Scan for the cell matching the given text and deliver its [x, y] coordinate at center. 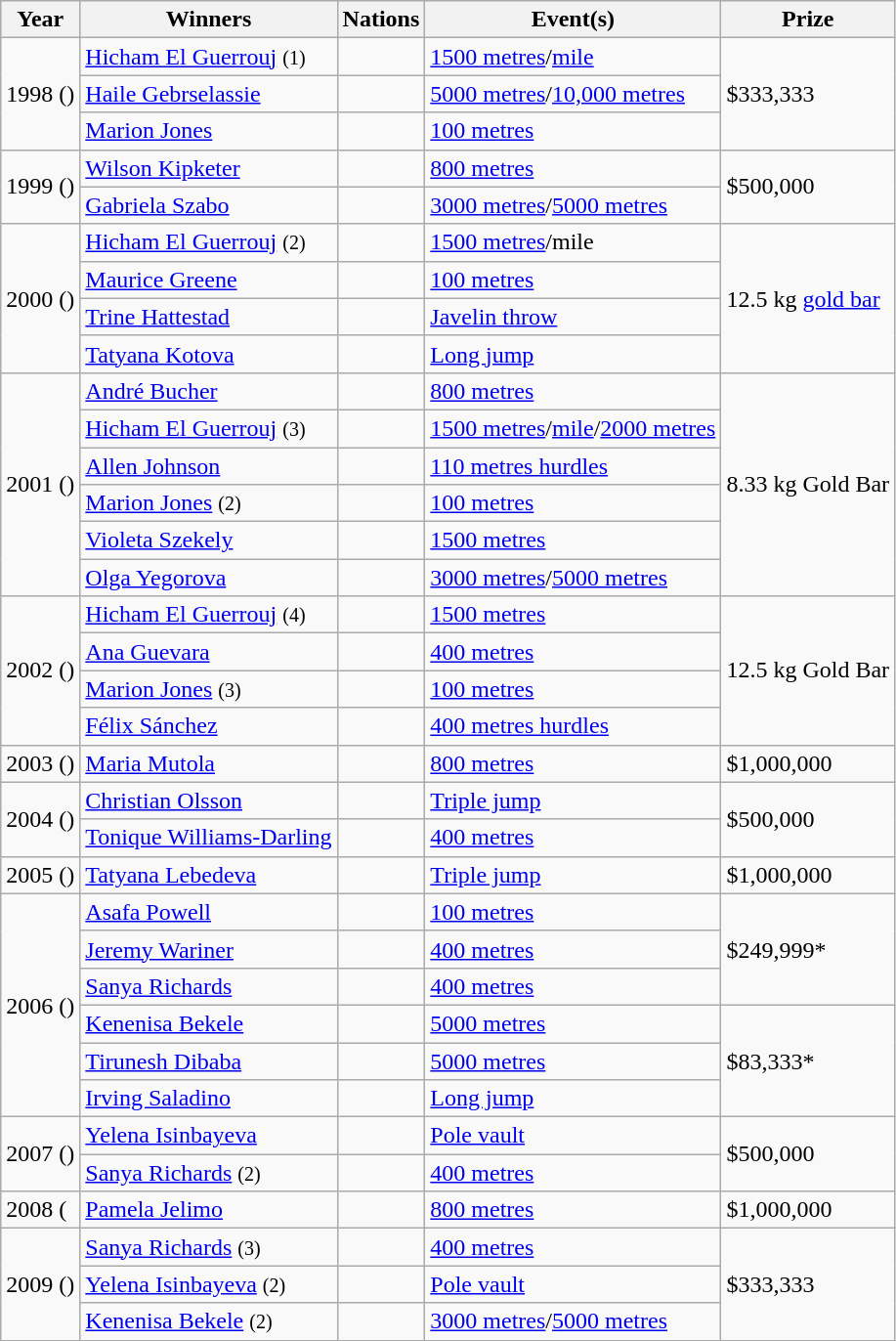
Hicham El Guerrouj (4) [209, 615]
Maria Mutola [209, 763]
1500 metres/mile/2000 metres [573, 428]
$249,999* [808, 949]
8.33 kg Gold Bar [808, 484]
Sanya Richards [209, 986]
2002 () [41, 670]
2009 () [41, 1284]
Christian Olsson [209, 800]
Prize [808, 20]
Javelin throw [573, 317]
Maurice Greene [209, 280]
2004 () [41, 819]
Wilson Kipketer [209, 168]
Tatyana Lebedeva [209, 875]
Tatyana Kotova [209, 354]
Yelena Isinbayeva [209, 1136]
Olga Yegorova [209, 578]
Kenenisa Bekele [209, 1023]
Sanya Richards (2) [209, 1173]
Pamela Jelimo [209, 1210]
$83,333* [808, 1060]
Event(s) [573, 20]
Irving Saladino [209, 1099]
Marion Jones [209, 131]
Haile Gebrselassie [209, 94]
110 metres hurdles [573, 466]
2003 () [41, 763]
Ana Guevara [209, 652]
2007 () [41, 1154]
André Bucher [209, 391]
Kenenisa Bekele (2) [209, 1321]
1998 () [41, 94]
2001 () [41, 484]
Asafa Powell [209, 912]
2006 () [41, 1005]
Trine Hattestad [209, 317]
2000 () [41, 298]
1999 () [41, 187]
Yelena Isinbayeva (2) [209, 1284]
12.5 kg Gold Bar [808, 670]
Hicham El Guerrouj (1) [209, 57]
Marion Jones (2) [209, 503]
Hicham El Guerrouj (2) [209, 242]
Sanya Richards (3) [209, 1247]
Tirunesh Dibaba [209, 1060]
Tonique Williams-Darling [209, 838]
Allen Johnson [209, 466]
Hicham El Guerrouj (3) [209, 428]
12.5 kg gold bar [808, 298]
2005 () [41, 875]
400 metres hurdles [573, 726]
Félix Sánchez [209, 726]
Gabriela Szabo [209, 205]
Violeta Szekely [209, 541]
Year [41, 20]
Nations [381, 20]
5000 metres/10,000 metres [573, 94]
Jeremy Wariner [209, 949]
Marion Jones (3) [209, 689]
2008 ( [41, 1210]
Winners [209, 20]
